Locate the cell with the specified text and output its (X, Y) center coordinate. 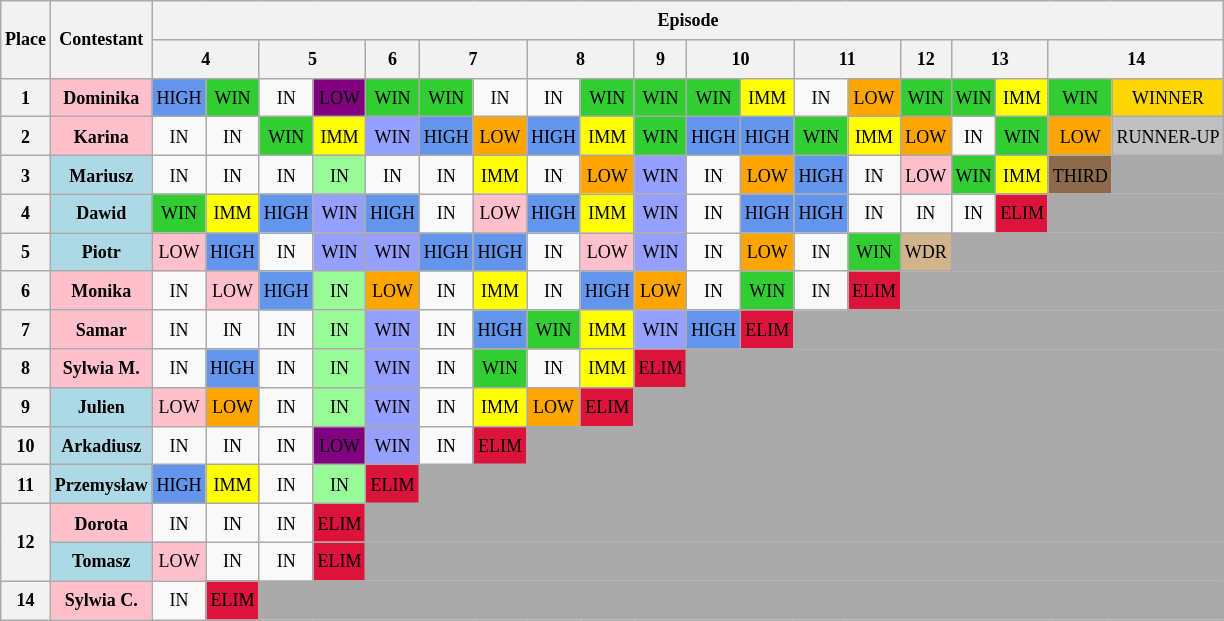
Episode (688, 20)
1 (26, 98)
Contestant (101, 40)
Sylwia C. (101, 600)
Piotr (101, 252)
Tomasz (101, 562)
Dorota (101, 522)
Karina (101, 136)
Dawid (101, 214)
Arkadiusz (101, 446)
Dominika (101, 98)
Place (26, 40)
Przemysław (101, 484)
3 (26, 174)
2 (26, 136)
WDR (926, 252)
Julien (101, 406)
WINNER (1168, 98)
Samar (101, 330)
THIRD (1080, 174)
Mariusz (101, 174)
13 (1000, 58)
RUNNER-UP (1168, 136)
Monika (101, 290)
Sylwia M. (101, 368)
